Return (X, Y) of the center of cell containing provided text 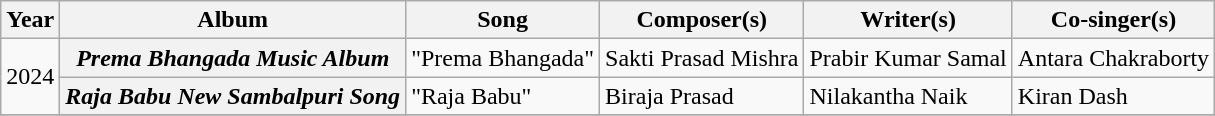
Album (233, 20)
2024 (30, 77)
Prema Bhangada Music Album (233, 58)
Biraja Prasad (702, 96)
Antara Chakraborty (1113, 58)
"Prema Bhangada" (503, 58)
Composer(s) (702, 20)
Writer(s) (908, 20)
"Raja Babu" (503, 96)
Sakti Prasad Mishra (702, 58)
Co-singer(s) (1113, 20)
Prabir Kumar Samal (908, 58)
Nilakantha Naik (908, 96)
Song (503, 20)
Year (30, 20)
Kiran Dash (1113, 96)
Raja Babu New Sambalpuri Song (233, 96)
